Identify which cell holds the provided text, then report its (x, y) central coordinate. 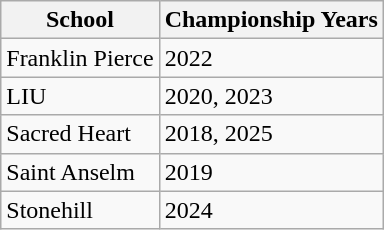
2022 (271, 58)
2024 (271, 210)
Championship Years (271, 20)
Stonehill (80, 210)
2020, 2023 (271, 96)
Franklin Pierce (80, 58)
Saint Anselm (80, 172)
2018, 2025 (271, 134)
Sacred Heart (80, 134)
LIU (80, 96)
2019 (271, 172)
School (80, 20)
